Scan for the cell matching the given text and deliver its (x, y) coordinate at center. 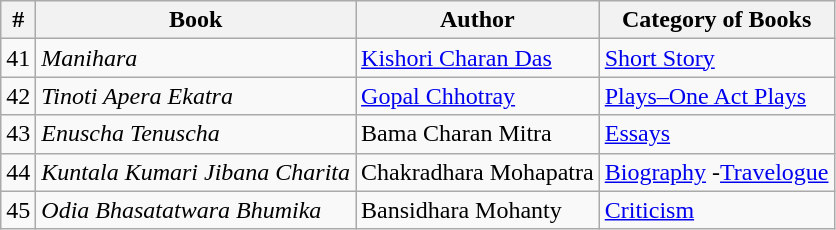
Odia Bhasatatwara Bhumika (196, 210)
Plays–One Act Plays (716, 96)
44 (18, 172)
45 (18, 210)
Book (196, 20)
Kishori Charan Das (478, 58)
Enuscha Tenuscha (196, 134)
Biography -Travelogue (716, 172)
Tinoti Apera Ekatra (196, 96)
Short Story (716, 58)
Kuntala Kumari Jibana Charita (196, 172)
Bama Charan Mitra (478, 134)
Bansidhara Mohanty (478, 210)
Category of Books (716, 20)
42 (18, 96)
41 (18, 58)
43 (18, 134)
Chakradhara Mohapatra (478, 172)
Essays (716, 134)
Manihara (196, 58)
# (18, 20)
Gopal Chhotray (478, 96)
Criticism (716, 210)
Author (478, 20)
